Search for the cell housing the specified text and yield its (X, Y) center coordinate. 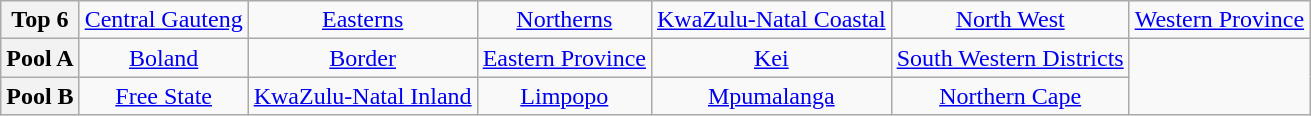
Top 6 (40, 20)
Northerns (564, 20)
Free State (164, 96)
South Western Districts (1010, 58)
KwaZulu-Natal Inland (362, 96)
Pool A (40, 58)
Western Province (1219, 20)
Easterns (362, 20)
Boland (164, 58)
Kei (771, 58)
Central Gauteng (164, 20)
Limpopo (564, 96)
Eastern Province (564, 58)
KwaZulu-Natal Coastal (771, 20)
Border (362, 58)
Northern Cape (1010, 96)
Pool B (40, 96)
North West (1010, 20)
Mpumalanga (771, 96)
